Provide the [X, Y] coordinate of the cell's center where the given text is located.  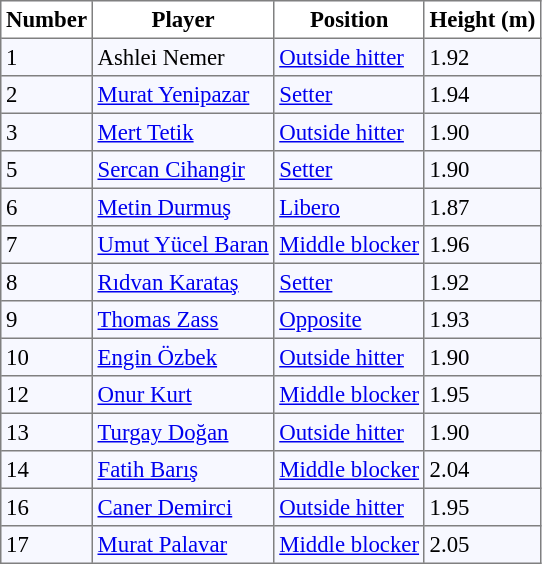
Mert Tetik [183, 132]
Turgay Doğan [183, 432]
9 [47, 320]
Opposite [349, 320]
Metin Durmuş [183, 207]
Onur Kurt [183, 395]
Murat Palavar [183, 545]
1.87 [482, 207]
Umut Yücel Baran [183, 245]
13 [47, 432]
2 [47, 95]
10 [47, 357]
Engin Özbek [183, 357]
Thomas Zass [183, 320]
1.94 [482, 95]
3 [47, 132]
16 [47, 507]
1.96 [482, 245]
Number [47, 20]
Height (m) [482, 20]
17 [47, 545]
14 [47, 470]
2.05 [482, 545]
Fatih Barış [183, 470]
12 [47, 395]
Rıdvan Karataş [183, 282]
2.04 [482, 470]
Murat Yenipazar [183, 95]
Ashlei Nemer [183, 57]
Sercan Cihangir [183, 170]
5 [47, 170]
1.93 [482, 320]
7 [47, 245]
Libero [349, 207]
Position [349, 20]
6 [47, 207]
1 [47, 57]
Player [183, 20]
Caner Demirci [183, 507]
8 [47, 282]
